Detect which cell encompasses the target text, then output its [x, y] center coordinate. 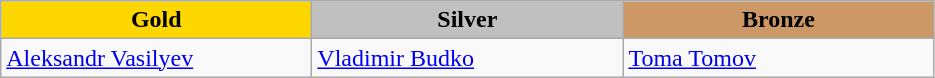
Aleksandr Vasilyev [156, 58]
Silver [468, 20]
Bronze [778, 20]
Gold [156, 20]
Vladimir Budko [468, 58]
Toma Tomov [778, 58]
